Pinpoint the cell where the given text exists, returning its [X, Y] midpoint coordinate. 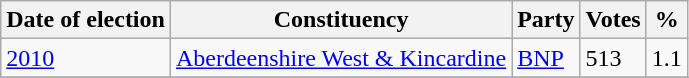
Date of election [86, 20]
1.1 [666, 58]
Aberdeenshire West & Kincardine [340, 58]
BNP [546, 58]
2010 [86, 58]
Constituency [340, 20]
513 [613, 58]
Votes [613, 20]
% [666, 20]
Party [546, 20]
